Return [X, Y] of the center of cell containing provided text 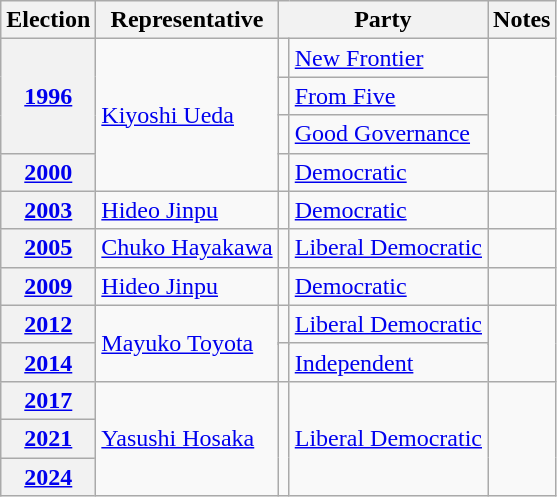
2017 [48, 400]
Mayuko Toyota [187, 343]
New Frontier [388, 58]
Independent [388, 362]
Notes [522, 20]
2005 [48, 248]
Chuko Hayakawa [187, 248]
2003 [48, 210]
2000 [48, 172]
Election [48, 20]
1996 [48, 96]
Kiyoshi Ueda [187, 115]
2012 [48, 324]
Yasushi Hosaka [187, 438]
Representative [187, 20]
2024 [48, 477]
Party [382, 20]
From Five [388, 96]
2014 [48, 362]
2021 [48, 438]
Good Governance [388, 134]
2009 [48, 286]
